Determine the [x, y] coordinate at the center of the cell enclosing the given text.  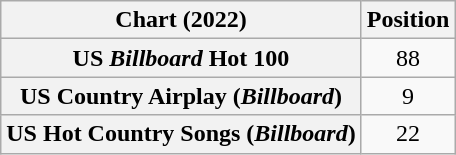
22 [408, 134]
88 [408, 58]
US Hot Country Songs (Billboard) [181, 134]
Position [408, 20]
9 [408, 96]
US Country Airplay (Billboard) [181, 96]
Chart (2022) [181, 20]
US Billboard Hot 100 [181, 58]
